Identify which cell holds the provided text, then report its [x, y] central coordinate. 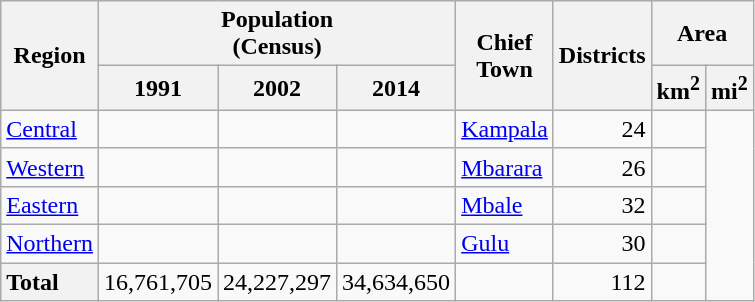
ChiefTown [505, 56]
Area [702, 34]
34,634,650 [396, 282]
Population(Census) [276, 34]
km2 [678, 88]
Region [50, 56]
Districts [602, 56]
30 [602, 244]
Northern [50, 244]
2014 [396, 88]
Total [50, 282]
Kampala [505, 129]
Western [50, 167]
24 [602, 129]
2002 [278, 88]
mi2 [729, 88]
Gulu [505, 244]
24,227,297 [278, 282]
112 [602, 282]
16,761,705 [158, 282]
1991 [158, 88]
Mbarara [505, 167]
Eastern [50, 205]
26 [602, 167]
Central [50, 129]
32 [602, 205]
Mbale [505, 205]
